Locate the cell with the specified text and output its [X, Y] center coordinate. 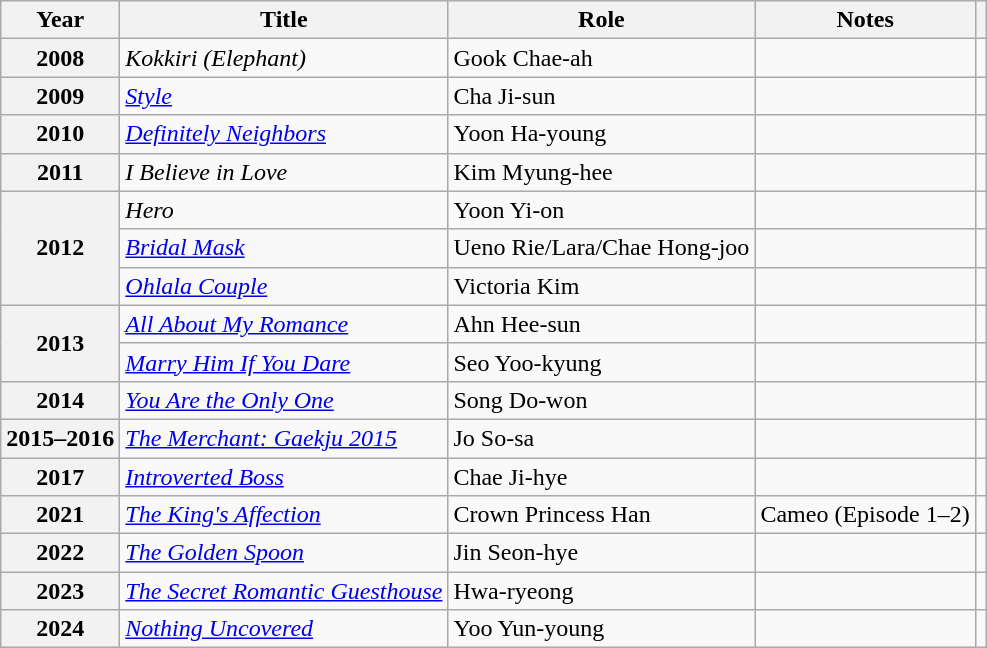
Yoo Yun-young [602, 629]
2011 [60, 172]
Song Do-won [602, 400]
All About My Romance [284, 324]
Yoon Yi-on [602, 210]
Definitely Neighbors [284, 134]
The Golden Spoon [284, 553]
Gook Chae-ah [602, 58]
2008 [60, 58]
2014 [60, 400]
Jo So-sa [602, 438]
Cameo (Episode 1–2) [865, 515]
The King's Affection [284, 515]
Bridal Mask [284, 248]
Victoria Kim [602, 286]
Notes [865, 20]
Style [284, 96]
Yoon Ha-young [602, 134]
Ohlala Couple [284, 286]
Chae Ji-hye [602, 477]
The Merchant: Gaekju 2015 [284, 438]
2021 [60, 515]
Cha Ji-sun [602, 96]
2017 [60, 477]
Hwa-ryeong [602, 591]
Nothing Uncovered [284, 629]
Seo Yoo-kyung [602, 362]
Introverted Boss [284, 477]
Crown Princess Han [602, 515]
Jin Seon-hye [602, 553]
The Secret Romantic Guesthouse [284, 591]
2022 [60, 553]
Title [284, 20]
2024 [60, 629]
2013 [60, 343]
Marry Him If You Dare [284, 362]
I Believe in Love [284, 172]
Hero [284, 210]
2012 [60, 248]
Year [60, 20]
Ueno Rie/Lara/Chae Hong-joo [602, 248]
Ahn Hee-sun [602, 324]
2010 [60, 134]
Role [602, 20]
You Are the Only One [284, 400]
Kim Myung-hee [602, 172]
2009 [60, 96]
2015–2016 [60, 438]
2023 [60, 591]
Kokkiri (Elephant) [284, 58]
